Locate the cell with the specified text and output its [X, Y] center coordinate. 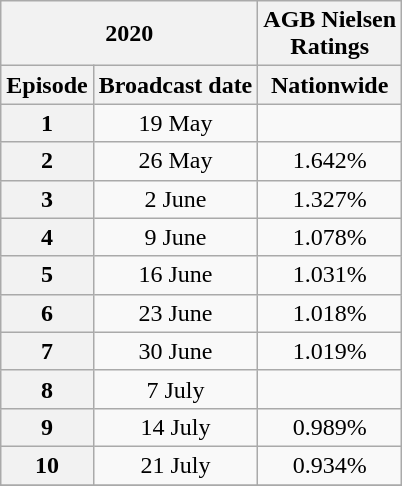
2 June [176, 199]
5 [47, 275]
0.989% [330, 427]
23 June [176, 313]
AGB NielsenRatings [330, 34]
9 June [176, 237]
2 [47, 161]
Nationwide [330, 85]
1.018% [330, 313]
4 [47, 237]
8 [47, 389]
1.031% [330, 275]
1.327% [330, 199]
30 June [176, 351]
19 May [176, 123]
7 July [176, 389]
Episode [47, 85]
2020 [130, 34]
9 [47, 427]
7 [47, 351]
Broadcast date [176, 85]
1.642% [330, 161]
14 July [176, 427]
0.934% [330, 465]
26 May [176, 161]
1 [47, 123]
16 June [176, 275]
10 [47, 465]
3 [47, 199]
21 July [176, 465]
1.019% [330, 351]
6 [47, 313]
1.078% [330, 237]
